For the text-containing cell, return its midpoint in [x, y] coordinate format. 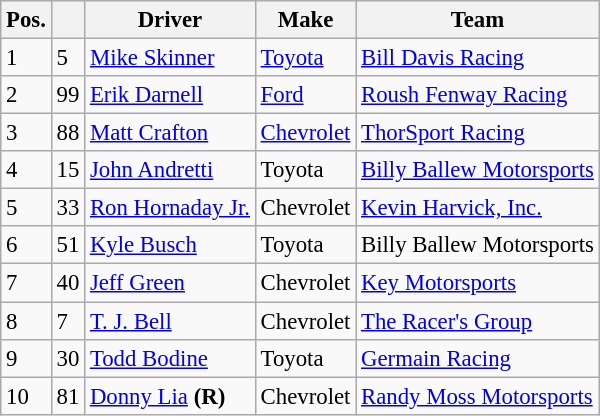
6 [26, 245]
99 [68, 95]
Make [305, 20]
T. J. Bell [170, 321]
Germain Racing [478, 358]
Kevin Harvick, Inc. [478, 208]
Roush Fenway Racing [478, 95]
8 [26, 321]
Ron Hornaday Jr. [170, 208]
Erik Darnell [170, 95]
88 [68, 133]
Ford [305, 95]
4 [26, 170]
81 [68, 396]
Key Motorsports [478, 283]
Donny Lia (R) [170, 396]
10 [26, 396]
Matt Crafton [170, 133]
1 [26, 58]
Jeff Green [170, 283]
Driver [170, 20]
Randy Moss Motorsports [478, 396]
Bill Davis Racing [478, 58]
15 [68, 170]
51 [68, 245]
John Andretti [170, 170]
40 [68, 283]
33 [68, 208]
30 [68, 358]
Team [478, 20]
2 [26, 95]
The Racer's Group [478, 321]
9 [26, 358]
ThorSport Racing [478, 133]
3 [26, 133]
Todd Bodine [170, 358]
Mike Skinner [170, 58]
Kyle Busch [170, 245]
Pos. [26, 20]
